Detect which cell encompasses the target text, then output its (x, y) center coordinate. 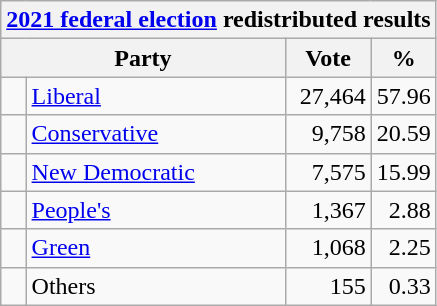
0.33 (404, 286)
Liberal (156, 96)
20.59 (404, 134)
2.25 (404, 248)
% (404, 58)
Others (156, 286)
Party (143, 58)
New Democratic (156, 172)
15.99 (404, 172)
9,758 (328, 134)
Conservative (156, 134)
People's (156, 210)
2.88 (404, 210)
155 (328, 286)
Green (156, 248)
27,464 (328, 96)
2021 federal election redistributed results (218, 20)
7,575 (328, 172)
1,367 (328, 210)
57.96 (404, 96)
1,068 (328, 248)
Vote (328, 58)
